Extract the [x, y] coordinate from the center of the cell holding the provided text.  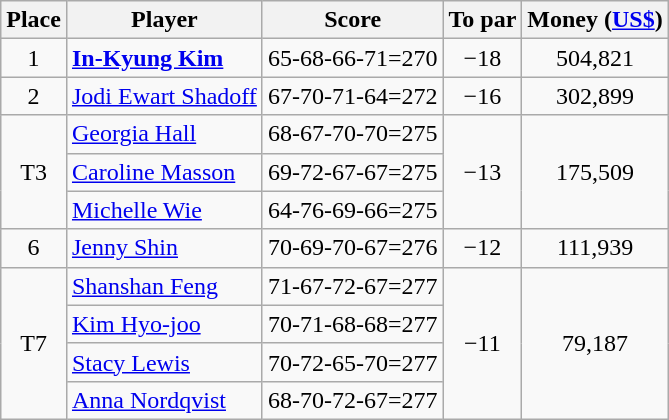
64-76-69-66=275 [352, 210]
70-69-70-67=276 [352, 248]
Score [352, 20]
T7 [34, 343]
71-67-72-67=277 [352, 286]
Player [164, 20]
Michelle Wie [164, 210]
6 [34, 248]
Anna Nordqvist [164, 400]
Money (US$) [595, 20]
175,509 [595, 172]
−11 [482, 343]
To par [482, 20]
−13 [482, 172]
68-70-72-67=277 [352, 400]
T3 [34, 172]
67-70-71-64=272 [352, 96]
79,187 [595, 343]
−16 [482, 96]
69-72-67-67=275 [352, 172]
−18 [482, 58]
In-Kyung Kim [164, 58]
70-72-65-70=277 [352, 362]
68-67-70-70=275 [352, 134]
2 [34, 96]
504,821 [595, 58]
Stacy Lewis [164, 362]
111,939 [595, 248]
65-68-66-71=270 [352, 58]
70-71-68-68=277 [352, 324]
Place [34, 20]
Caroline Masson [164, 172]
Georgia Hall [164, 134]
Shanshan Feng [164, 286]
302,899 [595, 96]
Kim Hyo-joo [164, 324]
−12 [482, 248]
Jenny Shin [164, 248]
1 [34, 58]
Jodi Ewart Shadoff [164, 96]
